Pinpoint the cell where the given text exists, returning its (X, Y) midpoint coordinate. 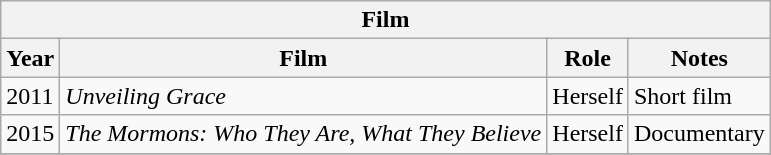
Documentary (699, 134)
The Mormons: Who They Are, What They Believe (304, 134)
Year (30, 58)
Unveiling Grace (304, 96)
Notes (699, 58)
Short film (699, 96)
Role (588, 58)
2015 (30, 134)
2011 (30, 96)
